Provide the [X, Y] coordinate of the cell's center where the given text is located.  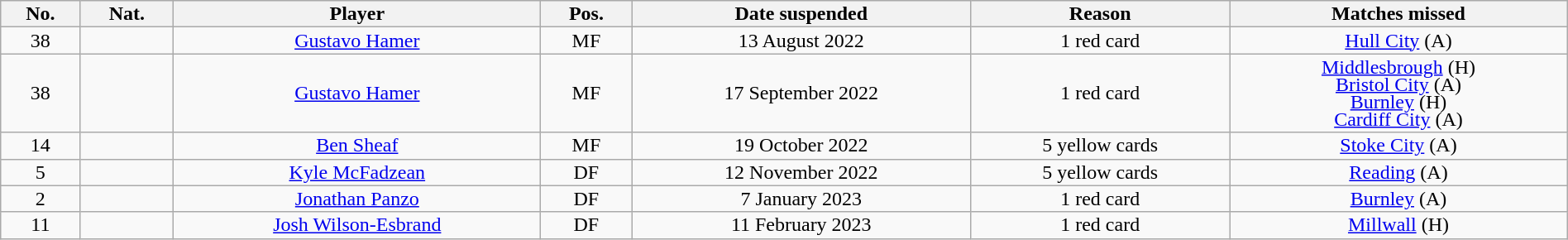
14 [41, 146]
Stoke City (A) [1399, 146]
No. [41, 14]
Ben Sheaf [357, 146]
17 September 2022 [801, 93]
Josh Wilson-Esbrand [357, 225]
Pos. [586, 14]
5 [41, 172]
Jonathan Panzo [357, 199]
Reading (A) [1399, 172]
Burnley (A) [1399, 199]
Reason [1100, 14]
7 January 2023 [801, 199]
Hull City (A) [1399, 41]
12 November 2022 [801, 172]
Date suspended [801, 14]
11 February 2023 [801, 225]
Kyle McFadzean [357, 172]
Matches missed [1399, 14]
Player [357, 14]
Nat. [127, 14]
Millwall (H) [1399, 225]
2 [41, 199]
13 August 2022 [801, 41]
Middlesbrough (H)Bristol City (A)Burnley (H)Cardiff City (A) [1399, 93]
19 October 2022 [801, 146]
11 [41, 225]
